Determine the (X, Y) coordinate at the center of the cell enclosing the given text.  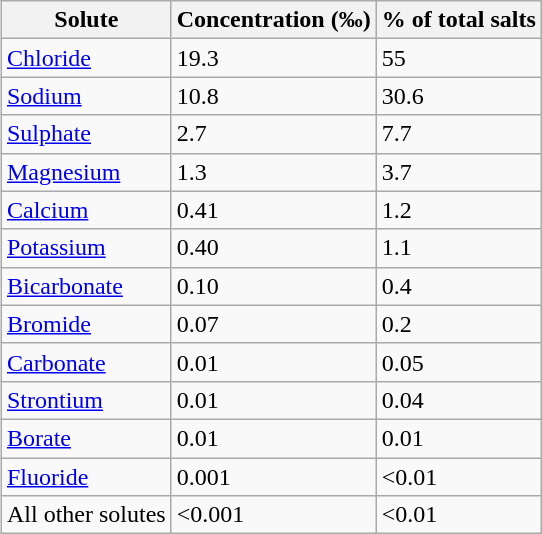
Potassium (86, 248)
0.10 (274, 286)
Sulphate (86, 134)
10.8 (274, 96)
0.05 (458, 362)
1.3 (274, 172)
0.04 (458, 400)
55 (458, 58)
0.001 (274, 477)
19.3 (274, 58)
Strontium (86, 400)
Bicarbonate (86, 286)
Borate (86, 438)
Bromide (86, 324)
% of total salts (458, 20)
Chloride (86, 58)
Carbonate (86, 362)
0.40 (274, 248)
0.41 (274, 210)
7.7 (458, 134)
Sodium (86, 96)
1.1 (458, 248)
0.2 (458, 324)
2.7 (274, 134)
Calcium (86, 210)
Magnesium (86, 172)
3.7 (458, 172)
Solute (86, 20)
1.2 (458, 210)
30.6 (458, 96)
<0.001 (274, 515)
Fluoride (86, 477)
0.4 (458, 286)
Concentration (‰) (274, 20)
0.07 (274, 324)
All other solutes (86, 515)
